Capture the cell that displays the provided text and extract its [x, y] central coordinate. 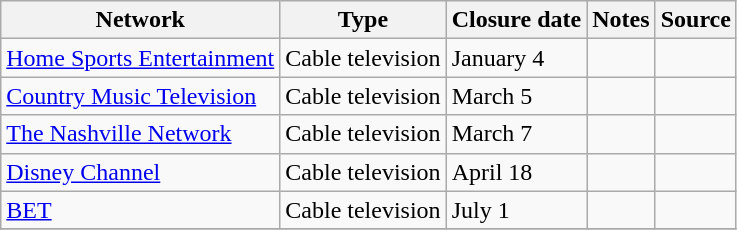
January 4 [516, 58]
The Nashville Network [140, 134]
Closure date [516, 20]
BET [140, 210]
April 18 [516, 172]
Disney Channel [140, 172]
Network [140, 20]
March 5 [516, 96]
Home Sports Entertainment [140, 58]
Country Music Television [140, 96]
Source [696, 20]
Notes [621, 20]
March 7 [516, 134]
July 1 [516, 210]
Type [363, 20]
